Identify which cell holds the provided text, then report its (X, Y) central coordinate. 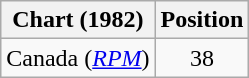
Position (202, 20)
38 (202, 58)
Canada (RPM) (78, 58)
Chart (1982) (78, 20)
